For the text-containing cell, return its midpoint in (x, y) coordinate format. 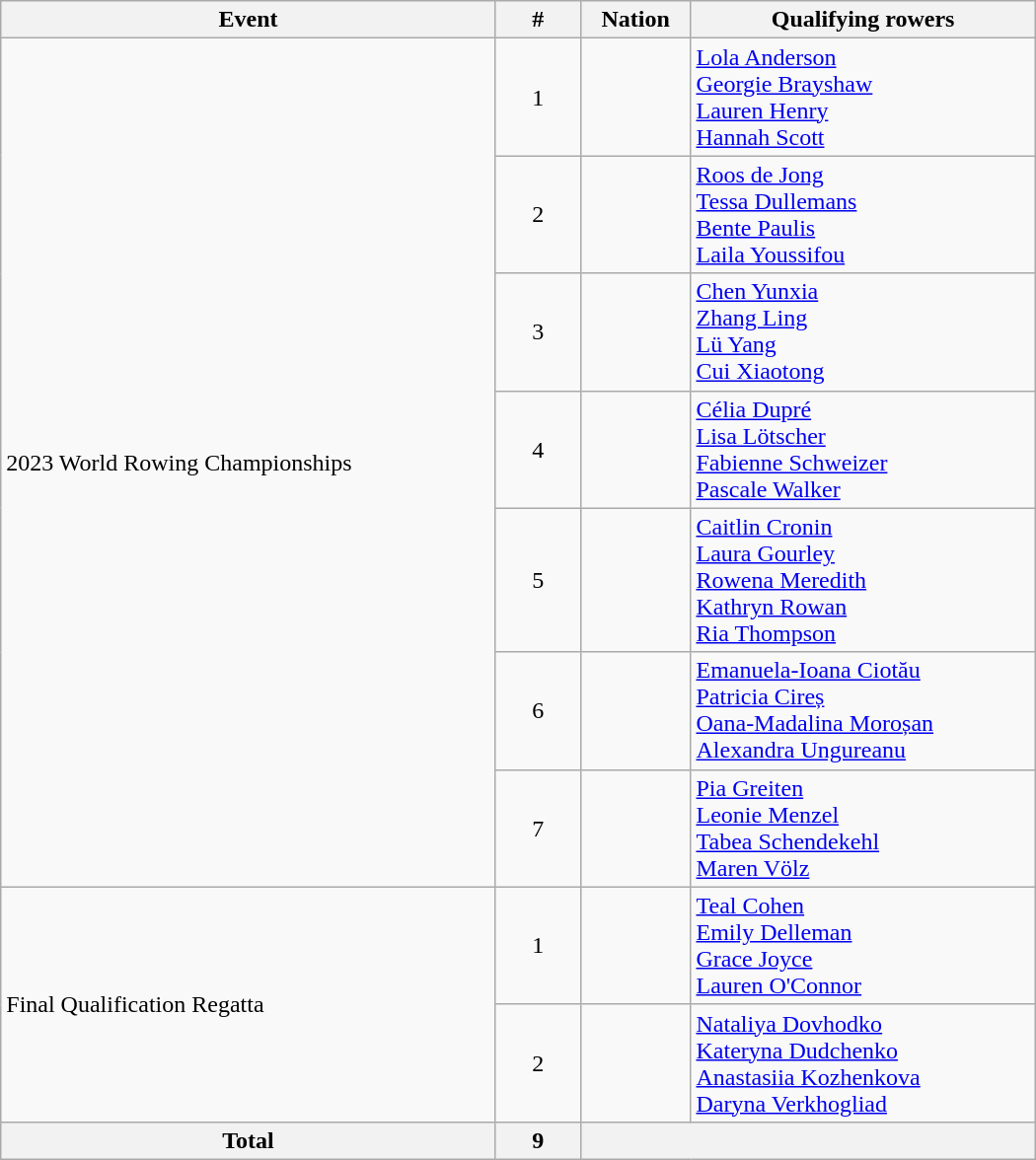
Final Qualification Regatta (249, 1004)
# (538, 20)
Nation (635, 20)
Célia DupréLisa LötscherFabienne SchweizerPascale Walker (862, 450)
5 (538, 580)
6 (538, 710)
7 (538, 829)
Pia GreitenLeonie MenzelTabea SchendekehlMaren Völz (862, 829)
Nataliya DovhodkoKateryna DudchenkoAnastasiia KozhenkovaDaryna Verkhogliad (862, 1063)
2023 World Rowing Championships (249, 463)
Qualifying rowers (862, 20)
Teal CohenEmily DellemanGrace JoyceLauren O'Connor (862, 945)
Event (249, 20)
9 (538, 1140)
Lola AndersonGeorgie BrayshawLauren HenryHannah Scott (862, 97)
Chen YunxiaZhang LingLü YangCui Xiaotong (862, 331)
Emanuela-Ioana CiotăuPatricia CireșOana-Madalina MoroșanAlexandra Ungureanu (862, 710)
Caitlin CroninLaura GourleyRowena MeredithKathryn RowanRia Thompson (862, 580)
Total (249, 1140)
4 (538, 450)
Roos de JongTessa DullemansBente PaulisLaila Youssifou (862, 215)
3 (538, 331)
